Extract the [X, Y] coordinate from the center of the cell holding the provided text.  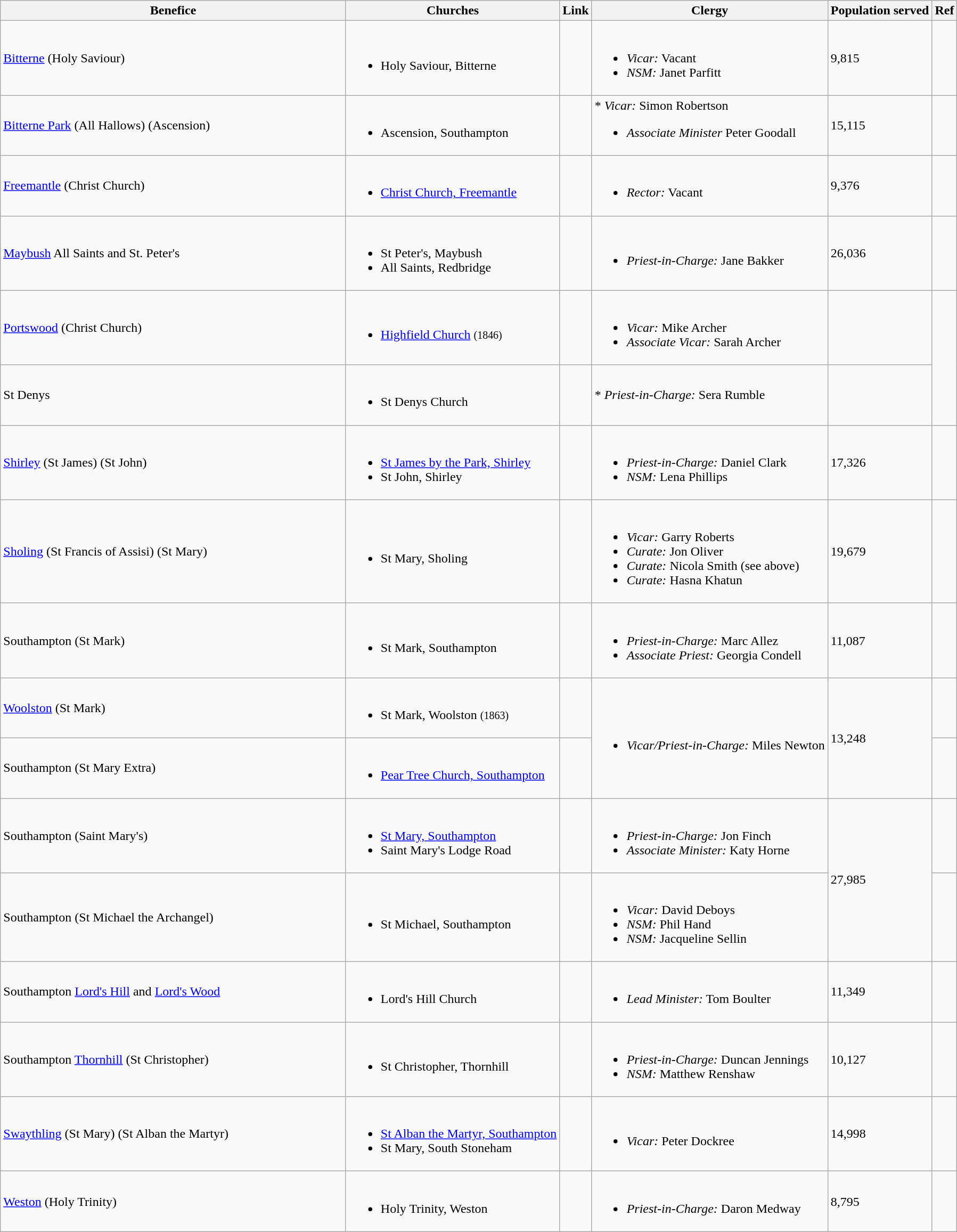
Vicar: Peter Dockree [709, 1134]
Swaythling (St Mary) (St Alban the Martyr) [174, 1134]
15,115 [880, 126]
Shirley (St James) (St John) [174, 462]
13,248 [880, 738]
17,326 [880, 462]
Benefice [174, 11]
Priest-in-Charge: Marc AllezAssociate Priest: Georgia Condell [709, 640]
Christ Church, Freemantle [453, 185]
Holy Trinity, Weston [453, 1202]
St Denys Church [453, 395]
Freemantle (Christ Church) [174, 185]
St Mary, SouthamptonSaint Mary's Lodge Road [453, 835]
Vicar/Priest-in-Charge: Miles Newton [709, 738]
St Peter's, MaybushAll Saints, Redbridge [453, 253]
27,985 [880, 880]
Clergy [709, 11]
Rector: Vacant [709, 185]
* Vicar: Simon RobertsonAssociate Minister Peter Goodall [709, 126]
9,815 [880, 58]
Lead Minister: Tom Boulter [709, 992]
Priest-in-Charge: Jane Bakker [709, 253]
St James by the Park, ShirleySt John, Shirley [453, 462]
19,679 [880, 551]
Southampton (St Michael the Archangel) [174, 917]
Vicar: Garry RobertsCurate: Jon OliverCurate: Nicola Smith (see above)Curate: Hasna Khatun [709, 551]
Southampton (St Mark) [174, 640]
Holy Saviour, Bitterne [453, 58]
St Mary, Sholing [453, 551]
Bitterne (Holy Saviour) [174, 58]
11,087 [880, 640]
St Alban the Martyr, SouthamptonSt Mary, South Stoneham [453, 1134]
Southampton (St Mary Extra) [174, 768]
Pear Tree Church, Southampton [453, 768]
Southampton Lord's Hill and Lord's Wood [174, 992]
St Mark, Woolston (1863) [453, 707]
Priest-in-Charge: Jon FinchAssociate Minister: Katy Horne [709, 835]
* Priest-in-Charge: Sera Rumble [709, 395]
Ref [945, 11]
Population served [880, 11]
Woolston (St Mark) [174, 707]
8,795 [880, 1202]
St Christopher, Thornhill [453, 1059]
St Michael, Southampton [453, 917]
10,127 [880, 1059]
Weston (Holy Trinity) [174, 1202]
Vicar: David DeboysNSM: Phil HandNSM: Jacqueline Sellin [709, 917]
Sholing (St Francis of Assisi) (St Mary) [174, 551]
Priest-in-Charge: Daron Medway [709, 1202]
Southampton Thornhill (St Christopher) [174, 1059]
Ascension, Southampton [453, 126]
Highfield Church (1846) [453, 328]
9,376 [880, 185]
Maybush All Saints and St. Peter's [174, 253]
Priest-in-Charge: Daniel ClarkNSM: Lena Phillips [709, 462]
Link [576, 11]
Churches [453, 11]
Bitterne Park (All Hallows) (Ascension) [174, 126]
11,349 [880, 992]
Portswood (Christ Church) [174, 328]
Priest-in-Charge: Duncan JenningsNSM: Matthew Renshaw [709, 1059]
St Mark, Southampton [453, 640]
St Denys [174, 395]
Vicar: VacantNSM: Janet Parfitt [709, 58]
Southampton (Saint Mary's) [174, 835]
Lord's Hill Church [453, 992]
Vicar: Mike ArcherAssociate Vicar: Sarah Archer [709, 328]
14,998 [880, 1134]
26,036 [880, 253]
